Provide the (x, y) coordinate of the cell's center where the given text is located.  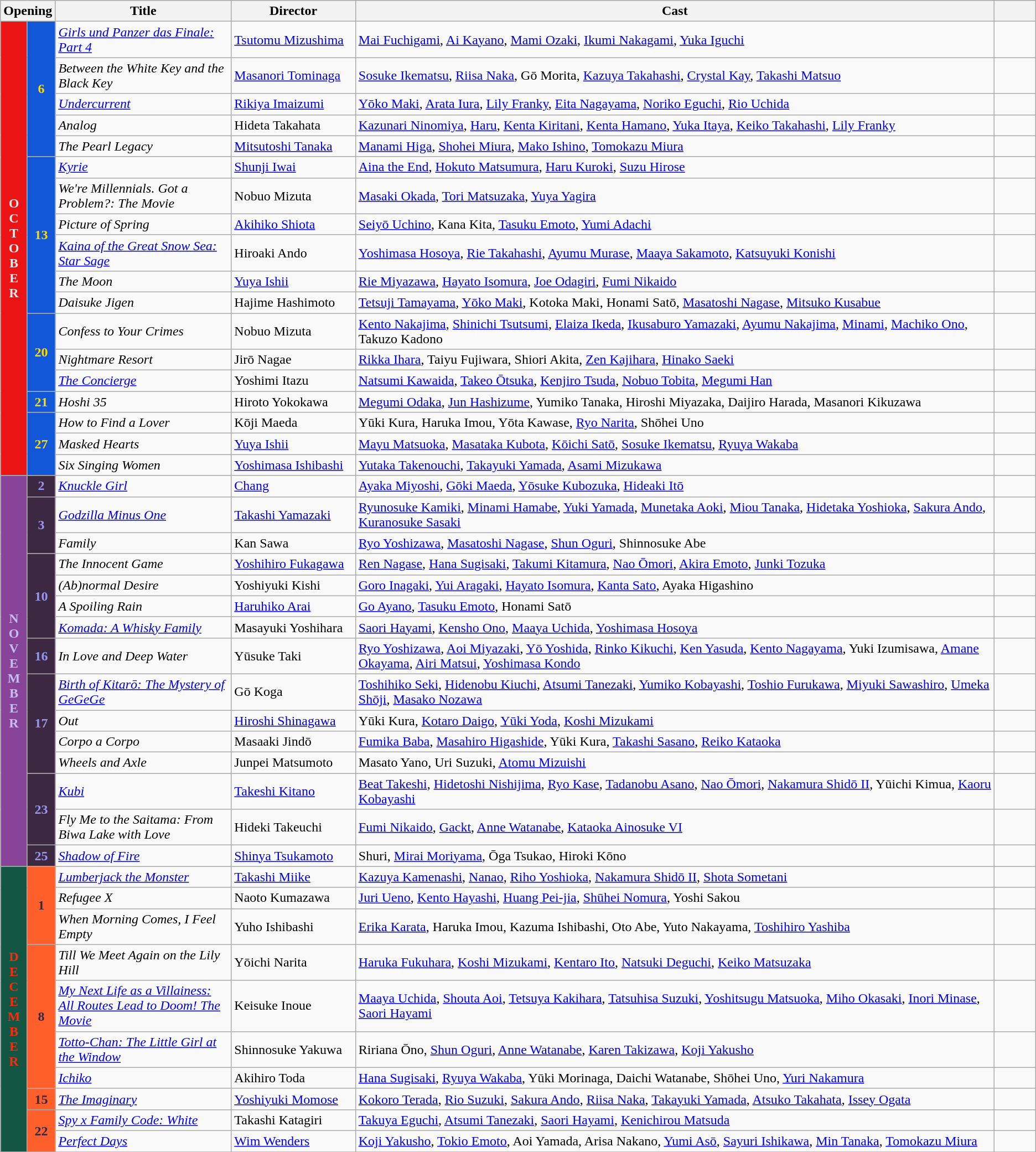
Yoshiyuki Momose (293, 1099)
Hiroshi Shinagawa (293, 720)
6 (41, 89)
Picture of Spring (143, 224)
Hana Sugisaki, Ryuya Wakaba, Yūki Morinaga, Daichi Watanabe, Shōhei Uno, Yuri Nakamura (675, 1078)
Beat Takeshi, Hidetoshi Nishijima, Ryo Kase, Tadanobu Asano, Nao Ōmori, Nakamura Shidō II, Yūichi Kimua, Kaoru Kobayashi (675, 792)
The Pearl Legacy (143, 146)
Shinnosuke Yakuwa (293, 1050)
Fumika Baba, Masahiro Higashide, Yūki Kura, Takashi Sasano, Reiko Kataoka (675, 742)
Fumi Nikaido, Gackt, Anne Watanabe, Kataoka Ainosuke VI (675, 827)
How to Find a Lover (143, 423)
Lumberjack the Monster (143, 877)
Chang (293, 486)
Masanori Tominaga (293, 75)
In Love and Deep Water (143, 655)
Yoshiyuki Kishi (293, 585)
Keisuke Inoue (293, 1006)
Rikka Ihara, Taiyu Fujiwara, Shiori Akita, Zen Kajihara, Hinako Saeki (675, 360)
Takashi Katagiri (293, 1120)
15 (41, 1099)
Mai Fuchigami, Ai Kayano, Mami Ozaki, Ikumi Nakagami, Yuka Iguchi (675, 40)
Kazunari Ninomiya, Haru, Kenta Kiritani, Kenta Hamano, Yuka Itaya, Keiko Takahashi, Lily Franky (675, 125)
2 (41, 486)
Confess to Your Crimes (143, 331)
(Ab)normal Desire (143, 585)
16 (41, 655)
Rikiya Imaizumi (293, 104)
Go Ayano, Tasuku Emoto, Honami Satō (675, 606)
Kyrie (143, 167)
Haruhiko Arai (293, 606)
Hajime Hashimoto (293, 302)
Opening (28, 11)
Komada: A Whisky Family (143, 627)
Ayaka Miyoshi, Gōki Maeda, Yōsuke Kubozuka, Hideaki Itō (675, 486)
Hideki Takeuchi (293, 827)
The Concierge (143, 381)
Analog (143, 125)
Mitsutoshi Tanaka (293, 146)
Nightmare Resort (143, 360)
8 (41, 1016)
Manami Higa, Shohei Miura, Mako Ishino, Tomokazu Miura (675, 146)
Yoshihiro Fukagawa (293, 564)
25 (41, 856)
Koji Yakusho, Tokio Emoto, Aoi Yamada, Arisa Nakano, Yumi Asō, Sayuri Ishikawa, Min Tanaka, Tomokazu Miura (675, 1141)
Shunji Iwai (293, 167)
22 (41, 1130)
Shinya Tsukamoto (293, 856)
Daisuke Jigen (143, 302)
Erika Karata, Haruka Imou, Kazuma Ishibashi, Oto Abe, Yuto Nakayama, Toshihiro Yashiba (675, 927)
Girls und Panzer das Finale: Part 4 (143, 40)
Takashi Yamazaki (293, 515)
DECEMBER (14, 1009)
Masaaki Jindō (293, 742)
Goro Inagaki, Yui Aragaki, Hayato Isomura, Kanta Sato, Ayaka Higashino (675, 585)
17 (41, 723)
Natsumi Kawaida, Takeo Ōtsuka, Kenjiro Tsuda, Nobuo Tobita, Megumi Han (675, 381)
Sosuke Ikematsu, Riisa Naka, Gō Morita, Kazuya Takahashi, Crystal Kay, Takashi Matsuo (675, 75)
Spy x Family Code: White (143, 1120)
Masaki Okada, Tori Matsuzaka, Yuya Yagira (675, 196)
Juri Ueno, Kento Hayashi, Huang Pei-jia, Shūhei Nomura, Yoshi Sakou (675, 898)
Yoshimasa Ishibashi (293, 465)
Perfect Days (143, 1141)
OCTOBER (14, 249)
Hoshi 35 (143, 402)
Refugee X (143, 898)
Yūki Kura, Kotaro Daigo, Yūki Yoda, Koshi Mizukami (675, 720)
The Innocent Game (143, 564)
Kaina of the Great Snow Sea: Star Sage (143, 252)
Wim Wenders (293, 1141)
Akihiro Toda (293, 1078)
Junpei Matsumoto (293, 763)
Ririana Ōno, Shun Oguri, Anne Watanabe, Karen Takizawa, Koji Yakusho (675, 1050)
Totto-Chan: The Little Girl at the Window (143, 1050)
Masayuki Yoshihara (293, 627)
Yoshimasa Hosoya, Rie Takahashi, Ayumu Murase, Maaya Sakamoto, Katsuyuki Konishi (675, 252)
Jirō Nagae (293, 360)
Saori Hayami, Kensho Ono, Maaya Uchida, Yoshimasa Hosoya (675, 627)
Hiroaki Ando (293, 252)
Akihiko Shiota (293, 224)
Kazuya Kamenashi, Nanao, Riho Yoshioka, Nakamura Shidō II, Shota Sometani (675, 877)
The Imaginary (143, 1099)
Yuho Ishibashi (293, 927)
Haruka Fukuhara, Koshi Mizukami, Kentaro Ito, Natsuki Deguchi, Keiko Matsuzaka (675, 962)
Ryunosuke Kamiki, Minami Hamabe, Yuki Yamada, Munetaka Aoki, Miou Tanaka, Hidetaka Yoshioka, Sakura Ando, Kuranosuke Sasaki (675, 515)
Aina the End, Hokuto Matsumura, Haru Kuroki, Suzu Hirose (675, 167)
Naoto Kumazawa (293, 898)
Ryo Yoshizawa, Aoi Miyazaki, Yō Yoshida, Rinko Kikuchi, Ken Yasuda, Kento Nagayama, Yuki Izumisawa, Amane Okayama, Airi Matsui, Yoshimasa Kondo (675, 655)
13 (41, 235)
Gō Koga (293, 692)
Till We Meet Again on the Lily Hill (143, 962)
Toshihiko Seki, Hidenobu Kiuchi, Atsumi Tanezaki, Yumiko Kobayashi, Toshio Furukawa, Miyuki Sawashiro, Umeka Shōji, Masako Nozawa (675, 692)
Megumi Odaka, Jun Hashizume, Yumiko Tanaka, Hiroshi Miyazaka, Daijiro Harada, Masanori Kikuzawa (675, 402)
Six Singing Women (143, 465)
10 (41, 596)
A Spoiling Rain (143, 606)
Yoshimi Itazu (293, 381)
Godzilla Minus One (143, 515)
Family (143, 543)
Masato Yano, Uri Suzuki, Atomu Mizuishi (675, 763)
Takuya Eguchi, Atsumi Tanezaki, Saori Hayami, Kenichirou Matsuda (675, 1120)
Kōji Maeda (293, 423)
Kokoro Terada, Rio Suzuki, Sakura Ando, Riisa Naka, Takayuki Yamada, Atsuko Takahata, Issey Ogata (675, 1099)
Yūsuke Taki (293, 655)
The Moon (143, 281)
Kan Sawa (293, 543)
Fly Me to the Saitama: From Biwa Lake with Love (143, 827)
My Next Life as a Villainess: All Routes Lead to Doom! The Movie (143, 1006)
Ren Nagase, Hana Sugisaki, Takumi Kitamura, Nao Ōmori, Akira Emoto, Junki Tozuka (675, 564)
Yōko Maki, Arata Iura, Lily Franky, Eita Nagayama, Noriko Eguchi, Rio Uchida (675, 104)
Birth of Kitarō: The Mystery of GeGeGe (143, 692)
Yūki Kura, Haruka Imou, Yōta Kawase, Ryo Narita, Shōhei Uno (675, 423)
Shuri, Mirai Moriyama, Ōga Tsukao, Hiroki Kōno (675, 856)
Ryo Yoshizawa, Masatoshi Nagase, Shun Oguri, Shinnosuke Abe (675, 543)
Out (143, 720)
Hideta Takahata (293, 125)
23 (41, 809)
NOVEMBER (14, 671)
Cast (675, 11)
Kento Nakajima, Shinichi Tsutsumi, Elaiza Ikeda, Ikusaburo Yamazaki, Ayumu Nakajima, Minami, Machiko Ono, Takuzo Kadono (675, 331)
Tsutomu Mizushima (293, 40)
Rie Miyazawa, Hayato Isomura, Joe Odagiri, Fumi Nikaido (675, 281)
When Morning Comes, I Feel Empty (143, 927)
Between the White Key and the Black Key (143, 75)
Director (293, 11)
Tetsuji Tamayama, Yōko Maki, Kotoka Maki, Honami Satō, Masatoshi Nagase, Mitsuko Kusabue (675, 302)
27 (41, 444)
Takeshi Kitano (293, 792)
Seiyō Uchino, Kana Kita, Tasuku Emoto, Yumi Adachi (675, 224)
Yōichi Narita (293, 962)
Corpo a Corpo (143, 742)
1 (41, 906)
Masked Hearts (143, 444)
Takashi Miike (293, 877)
Yutaka Takenouchi, Takayuki Yamada, Asami Mizukawa (675, 465)
Kubi (143, 792)
Maaya Uchida, Shouta Aoi, Tetsuya Kakihara, Tatsuhisa Suzuki, Yoshitsugu Matsuoka, Miho Okasaki, Inori Minase, Saori Hayami (675, 1006)
Mayu Matsuoka, Masataka Kubota, Kōichi Satō, Sosuke Ikematsu, Ryuya Wakaba (675, 444)
3 (41, 525)
20 (41, 352)
Hiroto Yokokawa (293, 402)
Knuckle Girl (143, 486)
We're Millennials. Got a Problem?: The Movie (143, 196)
21 (41, 402)
Title (143, 11)
Undercurrent (143, 104)
Ichiko (143, 1078)
Shadow of Fire (143, 856)
Wheels and Axle (143, 763)
